Pinpoint the cell where the given text exists, returning its [X, Y] midpoint coordinate. 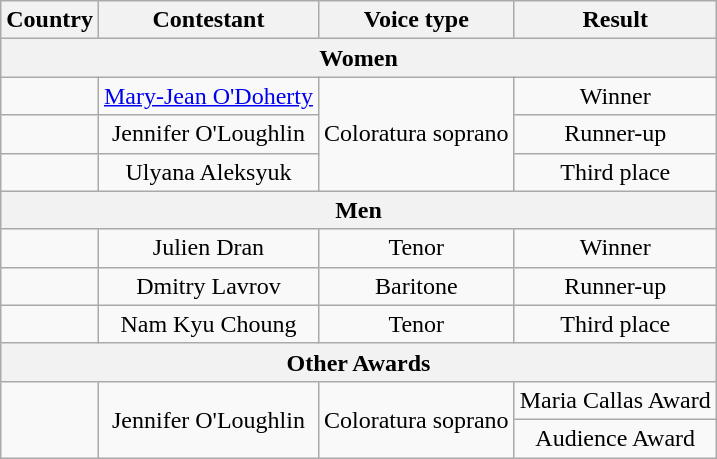
Maria Callas Award [615, 400]
Men [359, 210]
Audience Award [615, 438]
Contestant [208, 20]
Dmitry Lavrov [208, 286]
Women [359, 58]
Voice type [416, 20]
Country [50, 20]
Julien Dran [208, 248]
Ulyana Aleksyuk [208, 172]
Baritone [416, 286]
Nam Kyu Choung [208, 324]
Result [615, 20]
Mary-Jean O'Doherty [208, 96]
Other Awards [359, 362]
